Identify which cell holds the provided text, then report its [x, y] central coordinate. 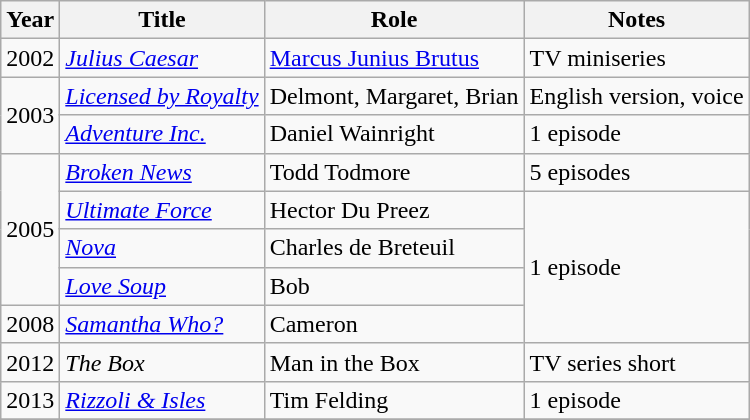
5 episodes [636, 172]
Julius Caesar [162, 58]
Title [162, 20]
Todd Todmore [394, 172]
Year [30, 20]
TV miniseries [636, 58]
Bob [394, 286]
Rizzoli & Isles [162, 400]
Notes [636, 20]
Adventure Inc. [162, 134]
Role [394, 20]
Love Soup [162, 286]
Tim Felding [394, 400]
Samantha Who? [162, 324]
Hector Du Preez [394, 210]
TV series short [636, 362]
2003 [30, 115]
Licensed by Royalty [162, 96]
Broken News [162, 172]
Cameron [394, 324]
2002 [30, 58]
Delmont, Margaret, Brian [394, 96]
The Box [162, 362]
Daniel Wainright [394, 134]
English version, voice [636, 96]
2013 [30, 400]
Marcus Junius Brutus [394, 58]
2008 [30, 324]
2005 [30, 229]
Charles de Breteuil [394, 248]
Ultimate Force [162, 210]
Nova [162, 248]
Man in the Box [394, 362]
2012 [30, 362]
